Pinpoint the cell where the given text exists, returning its [X, Y] midpoint coordinate. 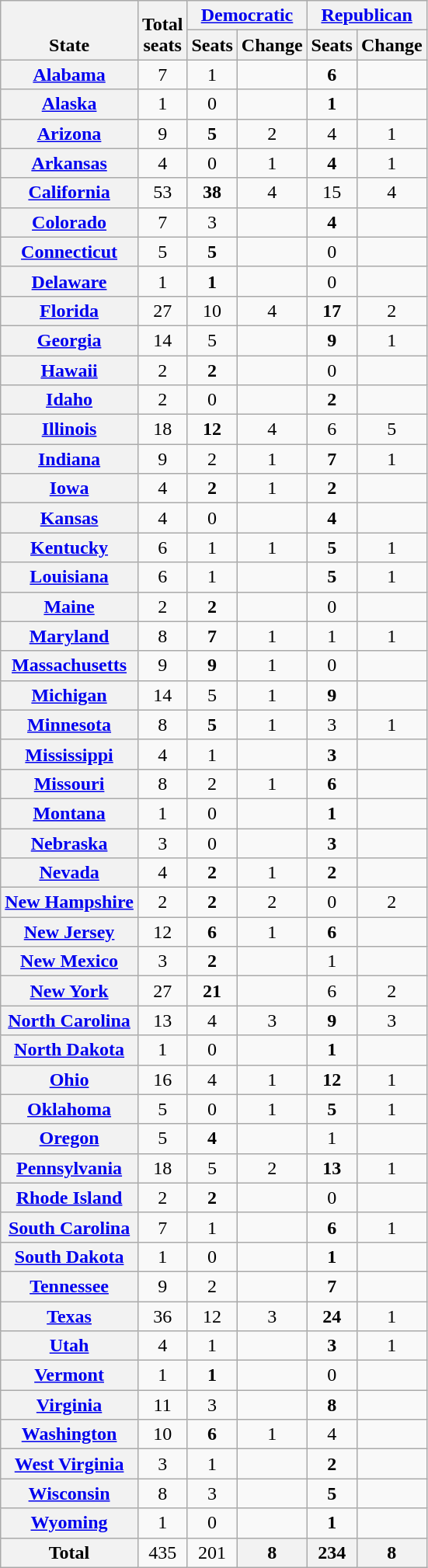
Florida [70, 311]
Delaware [70, 281]
New Hampshire [70, 902]
Totalseats [162, 30]
17 [332, 311]
Missouri [70, 784]
South Carolina [70, 1227]
Massachusetts [70, 666]
Nevada [70, 873]
234 [332, 1552]
16 [162, 1080]
Minnesota [70, 725]
Hawaii [70, 370]
Mississippi [70, 754]
Wisconsin [70, 1493]
Texas [70, 1316]
Pennsylvania [70, 1168]
38 [212, 193]
435 [162, 1552]
Oklahoma [70, 1109]
Wyoming [70, 1523]
201 [212, 1552]
15 [332, 193]
Arkansas [70, 163]
Nebraska [70, 843]
Indiana [70, 459]
Republican [367, 16]
Georgia [70, 340]
Kansas [70, 518]
Iowa [70, 488]
36 [162, 1316]
New Jersey [70, 932]
53 [162, 193]
South Dakota [70, 1257]
Arizona [70, 134]
North Carolina [70, 1020]
Oregon [70, 1139]
Utah [70, 1346]
West Virginia [70, 1464]
Tennessee [70, 1286]
California [70, 193]
Idaho [70, 400]
Ohio [70, 1080]
Montana [70, 813]
New Mexico [70, 961]
Kentucky [70, 548]
Maryland [70, 636]
State [70, 30]
24 [332, 1316]
Alaska [70, 104]
21 [212, 991]
North Dakota [70, 1050]
Washington [70, 1434]
11 [162, 1405]
Democratic [247, 16]
Colorado [70, 222]
New York [70, 991]
Alabama [70, 75]
Virginia [70, 1405]
Rhode Island [70, 1198]
Vermont [70, 1375]
Connecticut [70, 252]
Total [70, 1552]
Illinois [70, 429]
Maine [70, 607]
Michigan [70, 695]
Louisiana [70, 577]
